Determine the [X, Y] coordinate at the center of the cell enclosing the given text.  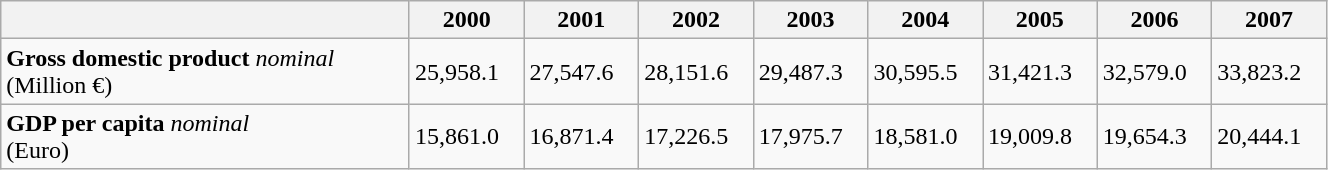
25,958.1 [466, 72]
15,861.0 [466, 136]
19,654.3 [1154, 136]
2006 [1154, 20]
29,487.3 [810, 72]
17,975.7 [810, 136]
2005 [1040, 20]
33,823.2 [1270, 72]
30,595.5 [926, 72]
19,009.8 [1040, 136]
27,547.6 [582, 72]
18,581.0 [926, 136]
32,579.0 [1154, 72]
2002 [696, 20]
17,226.5 [696, 136]
2001 [582, 20]
2003 [810, 20]
Gross domestic product nominal(Million €) [206, 72]
2004 [926, 20]
28,151.6 [696, 72]
16,871.4 [582, 136]
31,421.3 [1040, 72]
2007 [1270, 20]
GDP per capita nominal(Euro) [206, 136]
20,444.1 [1270, 136]
2000 [466, 20]
